Determine the (x, y) coordinate at the center of the cell enclosing the given text.  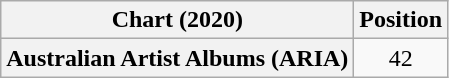
42 (401, 58)
Position (401, 20)
Australian Artist Albums (ARIA) (178, 58)
Chart (2020) (178, 20)
